Return the (X, Y) coordinate for the center point of the cell that contains the specified text.  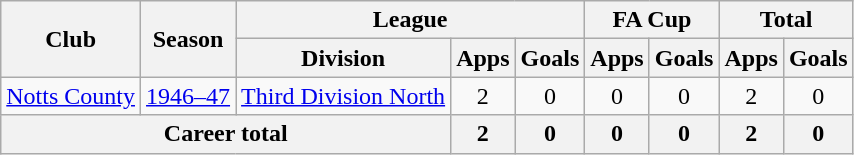
Third Division North (344, 96)
1946–47 (188, 96)
FA Cup (652, 20)
Total (786, 20)
Club (71, 39)
Career total (226, 134)
Season (188, 39)
Division (344, 58)
Notts County (71, 96)
League (410, 20)
